Output the (X, Y) coordinate of the center of the cell containing the given text.  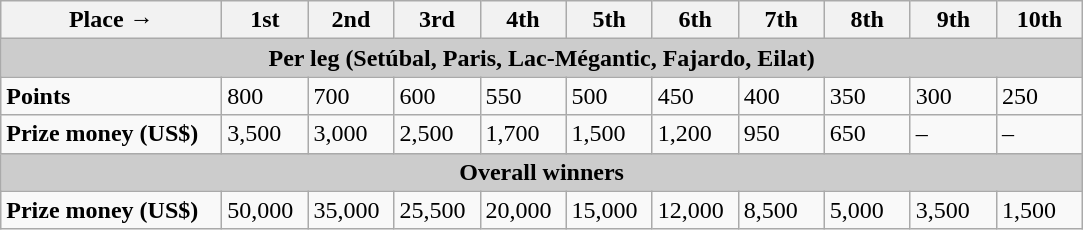
550 (523, 96)
1,700 (523, 134)
4th (523, 20)
7th (781, 20)
500 (609, 96)
9th (953, 20)
8,500 (781, 210)
700 (351, 96)
1st (265, 20)
950 (781, 134)
12,000 (695, 210)
6th (695, 20)
35,000 (351, 210)
8th (867, 20)
650 (867, 134)
1,200 (695, 134)
350 (867, 96)
300 (953, 96)
10th (1039, 20)
25,500 (437, 210)
800 (265, 96)
3,000 (351, 134)
50,000 (265, 210)
5,000 (867, 210)
400 (781, 96)
15,000 (609, 210)
2,500 (437, 134)
Overall winners (542, 172)
5th (609, 20)
Place → (112, 20)
250 (1039, 96)
3rd (437, 20)
600 (437, 96)
2nd (351, 20)
20,000 (523, 210)
Per leg (Setúbal, Paris, Lac-Mégantic, Fajardo, Eilat) (542, 58)
450 (695, 96)
Points (112, 96)
